Search for the cell housing the specified text and yield its (x, y) center coordinate. 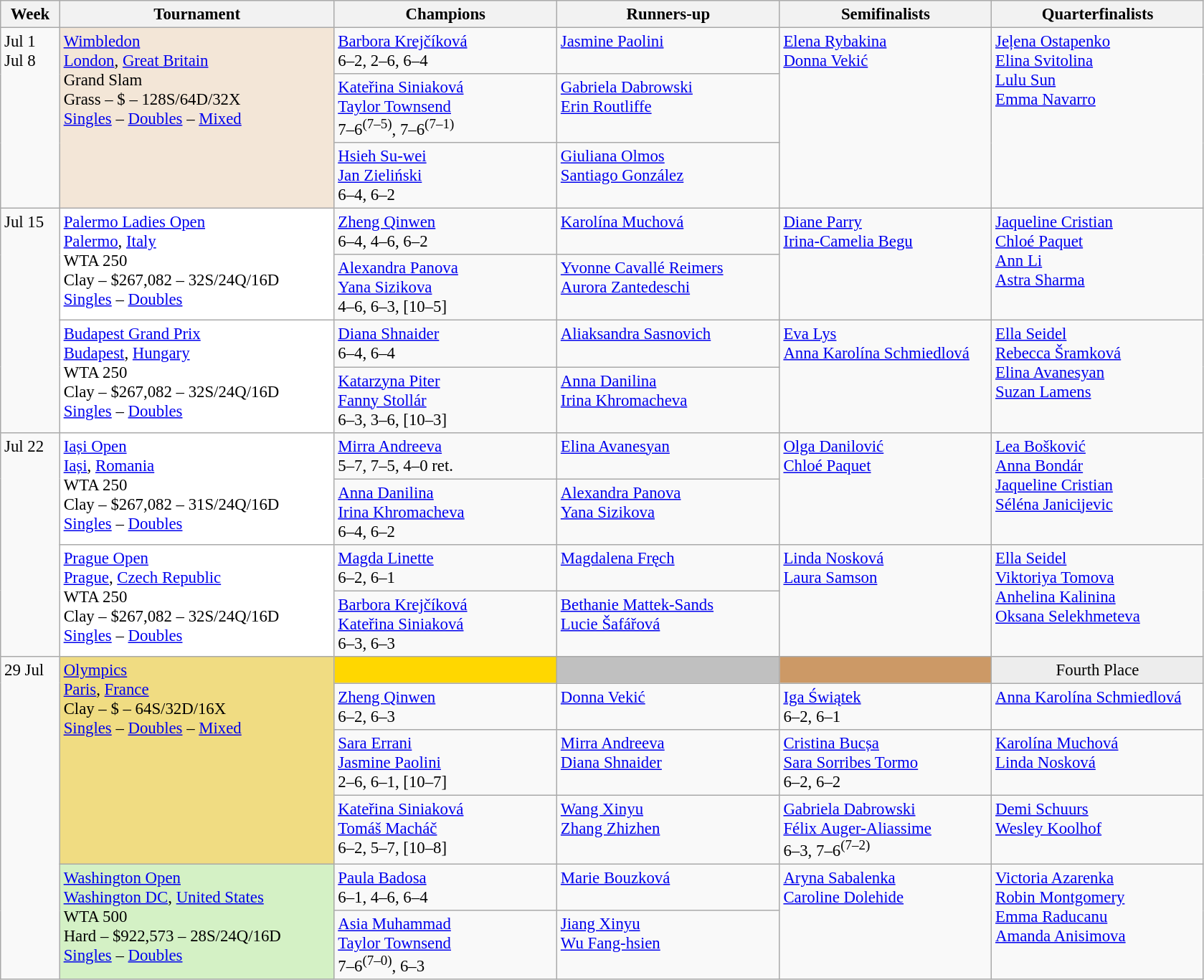
Gabriela Dabrowski Erin Routliffe (668, 108)
29 Jul (30, 819)
Victoria Azarenka Robin Montgomery Emma Raducanu Amanda Anisimova (1098, 922)
Diane Parry Irina-Camelia Begu (886, 265)
Magda Linette 6–2, 6–1 (446, 568)
Anna Danilina Irina Khromacheva (668, 400)
Yvonne Cavallé Reimers Aurora Zantedeschi (668, 288)
Karolína Muchová Linda Nosková (1098, 763)
Olga Danilović Chloé Paquet (886, 488)
Elina Avanesyan (668, 456)
Asia Muhammad Taylor Townsend 7–6(7–0), 6–3 (446, 945)
Mirra Andreeva 5–7, 7–5, 4–0 ret. (446, 456)
Magdalena Fręch (668, 568)
Olympics Paris, France Clay – $ – 64S/32D/16X Singles – Doubles – Mixed (196, 761)
Prague Open Prague, Czech Republic WTA 250 Clay – $267,082 – 32S/24Q/16D Singles – Doubles (196, 600)
Jaqueline Cristian Chloé Paquet Ann Li Astra Sharma (1098, 265)
Aliaksandra Sasnovich (668, 344)
Sara Errani Jasmine Paolini 2–6, 6–1, [10–7] (446, 763)
Jasmine Paolini (668, 52)
Barbora Krejčíková 6–2, 2–6, 6–4 (446, 52)
Quarterfinalists (1098, 14)
Alexandra Panova Yana Sizikova (668, 512)
Tournament (196, 14)
Week (30, 14)
Demi Schuurs Wesley Koolhof (1098, 829)
Elena Rybakina Donna Vekić (886, 118)
Iași Open Iași, Romania WTA 250 Clay – $267,082 – 31S/24Q/16D Singles – Doubles (196, 488)
Paula Badosa 6–1, 4–6, 6–4 (446, 888)
Mirra Andreeva Diana Shnaider (668, 763)
Marie Bouzková (668, 888)
Bethanie Mattek-Sands Lucie Šafářová (668, 624)
Giuliana Olmos Santiago González (668, 176)
Jul 1 Jul 8 (30, 118)
Runners-up (668, 14)
Eva Lys Anna Karolína Schmiedlová (886, 376)
Barbora Krejčíková Kateřina Siniaková 6–3, 6–3 (446, 624)
Zheng Qinwen 6–2, 6–3 (446, 707)
Gabriela Dabrowski Félix Auger-Aliassime 6–3, 7–6(7–2) (886, 829)
Alexandra Panova Yana Sizikova 4–6, 6–3, [10–5] (446, 288)
Ella Seidel Viktoriya Tomova Anhelina Kalinina Oksana Selekhmeteva (1098, 600)
Anna Danilina Irina Khromacheva 6–4, 6–2 (446, 512)
Wang Xinyu Zhang Zhizhen (668, 829)
Iga Świątek 6–2, 6–1 (886, 707)
Aryna Sabalenka Caroline Dolehide (886, 922)
Jul 15 (30, 320)
Jiang Xinyu Wu Fang-hsien (668, 945)
Donna Vekić (668, 707)
Karolína Muchová (668, 232)
Jeļena Ostapenko Elina Svitolina Lulu Sun Emma Navarro (1098, 118)
Linda Nosková Laura Samson (886, 600)
Ella Seidel Rebecca Šramková Elina Avanesyan Suzan Lamens (1098, 376)
Anna Karolína Schmiedlová (1098, 707)
Champions (446, 14)
Semifinalists (886, 14)
Lea Bošković Anna Bondár Jaqueline Cristian Séléna Janicijevic (1098, 488)
Jul 22 (30, 544)
Kateřina Siniaková Taylor Townsend 7–6(7–5), 7–6(7–1) (446, 108)
Hsieh Su-wei Jan Zieliński 6–4, 6–2 (446, 176)
Washington Open Washington DC, United States WTA 500 Hard – $922,573 – 28S/24Q/16D Singles – Doubles (196, 922)
Katarzyna Piter Fanny Stollár 6–3, 3–6, [10–3] (446, 400)
Budapest Grand Prix Budapest, Hungary WTA 250 Clay – $267,082 – 32S/24Q/16D Singles – Doubles (196, 376)
Palermo Ladies Open Palermo, Italy WTA 250 Clay – $267,082 – 32S/24Q/16D Singles – Doubles (196, 265)
Fourth Place (1098, 670)
Cristina Bucșa Sara Sorribes Tormo 6–2, 6–2 (886, 763)
Wimbledon London, Great Britain Grand Slam Grass – $ – 128S/64D/32X Singles – Doubles – Mixed (196, 118)
Zheng Qinwen 6–4, 4–6, 6–2 (446, 232)
Diana Shnaider 6–4, 6–4 (446, 344)
Kateřina Siniaková Tomáš Macháč 6–2, 5–7, [10–8] (446, 829)
